Pinpoint the cell where the given text exists, returning its [x, y] midpoint coordinate. 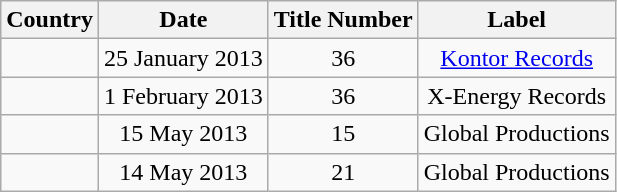
Date [183, 20]
21 [343, 172]
Country [50, 20]
Kontor Records [516, 58]
X-Energy Records [516, 96]
14 May 2013 [183, 172]
15 May 2013 [183, 134]
1 February 2013 [183, 96]
Label [516, 20]
Title Number [343, 20]
25 January 2013 [183, 58]
15 [343, 134]
